From the cell containing the given text, extract its center point as [x, y] coordinate. 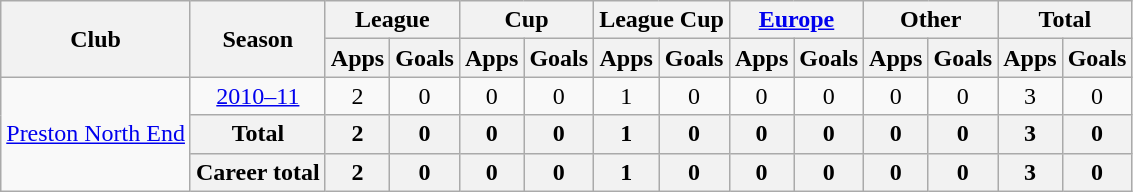
League [392, 20]
Preston North End [96, 134]
Career total [258, 172]
2010–11 [258, 96]
Cup [526, 20]
Club [96, 39]
Europe [796, 20]
Other [931, 20]
Season [258, 39]
League Cup [662, 20]
